Return [X, Y] of the center of cell containing provided text 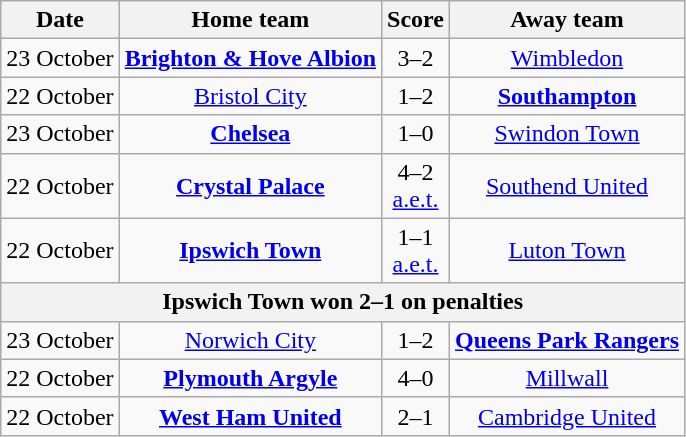
Southampton [566, 96]
Cambridge United [566, 416]
Crystal Palace [250, 186]
Home team [250, 20]
4–2 a.e.t. [416, 186]
Swindon Town [566, 134]
Plymouth Argyle [250, 378]
Date [60, 20]
Ipswich Town [250, 250]
1–0 [416, 134]
Score [416, 20]
Wimbledon [566, 58]
Chelsea [250, 134]
3–2 [416, 58]
Southend United [566, 186]
Luton Town [566, 250]
West Ham United [250, 416]
4–0 [416, 378]
Away team [566, 20]
Millwall [566, 378]
Brighton & Hove Albion [250, 58]
Ipswich Town won 2–1 on penalties [343, 302]
1–1 a.e.t. [416, 250]
2–1 [416, 416]
Queens Park Rangers [566, 340]
Bristol City [250, 96]
Norwich City [250, 340]
